Search for the cell housing the specified text and yield its (X, Y) center coordinate. 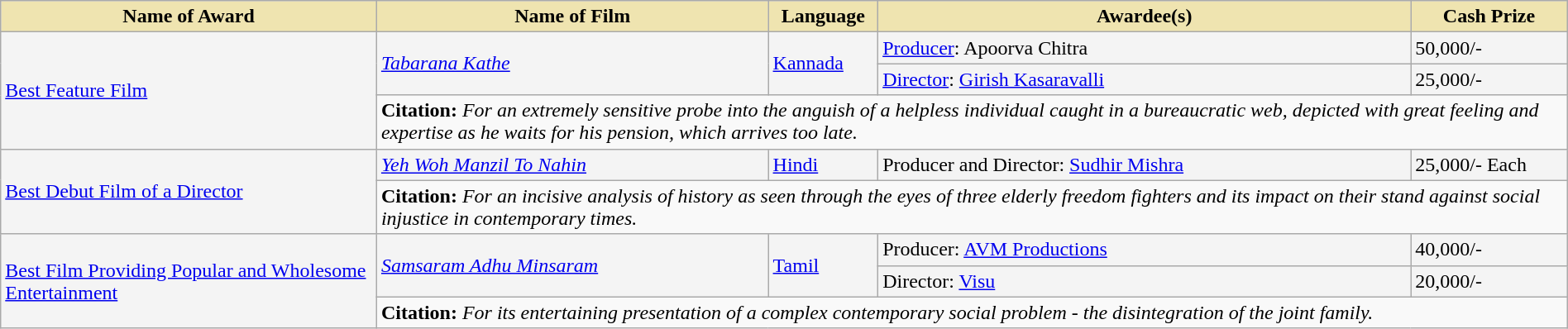
Name of Film (572, 17)
Best Film Providing Popular and Wholesome Entertainment (189, 281)
Producer and Director: Sudhir Mishra (1145, 164)
Hindi (824, 164)
25,000/- Each (1489, 164)
Samsaram Adhu Minsaram (572, 265)
Producer: Apoorva Chitra (1145, 48)
Kannada (824, 64)
Citation: For its entertaining presentation of a complex contemporary social problem - the disintegration of the joint family. (972, 312)
Tabarana Kathe (572, 64)
20,000/- (1489, 281)
Awardee(s) (1145, 17)
40,000/- (1489, 250)
Producer: AVM Productions (1145, 250)
50,000/- (1489, 48)
Director: Visu (1145, 281)
Yeh Woh Manzil To Nahin (572, 164)
Best Feature Film (189, 91)
Best Debut Film of a Director (189, 192)
Name of Award (189, 17)
25,000/- (1489, 79)
Tamil (824, 265)
Language (824, 17)
Director: Girish Kasaravalli (1145, 79)
Cash Prize (1489, 17)
